Identify which cell holds the provided text, then report its (x, y) central coordinate. 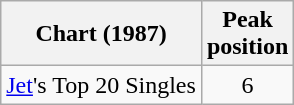
Peakposition (247, 34)
Jet's Top 20 Singles (102, 85)
6 (247, 85)
Chart (1987) (102, 34)
